Detect which cell encompasses the target text, then output its [x, y] center coordinate. 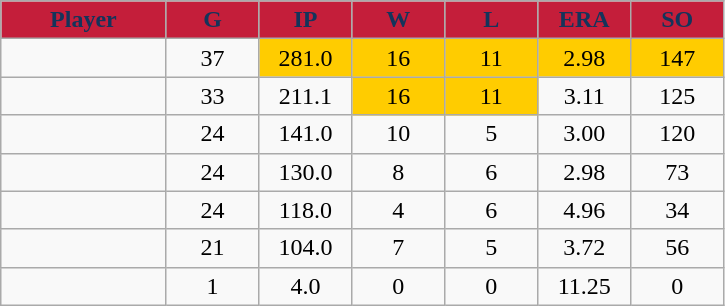
3.72 [584, 248]
1 [212, 286]
8 [398, 172]
281.0 [306, 58]
IP [306, 20]
211.1 [306, 96]
L [492, 20]
11.25 [584, 286]
120 [678, 134]
10 [398, 134]
104.0 [306, 248]
4.96 [584, 210]
37 [212, 58]
130.0 [306, 172]
W [398, 20]
SO [678, 20]
3.00 [584, 134]
3.11 [584, 96]
7 [398, 248]
G [212, 20]
34 [678, 210]
56 [678, 248]
4 [398, 210]
141.0 [306, 134]
118.0 [306, 210]
21 [212, 248]
ERA [584, 20]
4.0 [306, 286]
147 [678, 58]
Player [84, 20]
73 [678, 172]
125 [678, 96]
33 [212, 96]
